Find where the given text appears and provide that cell's center as [X, Y] coordinate. 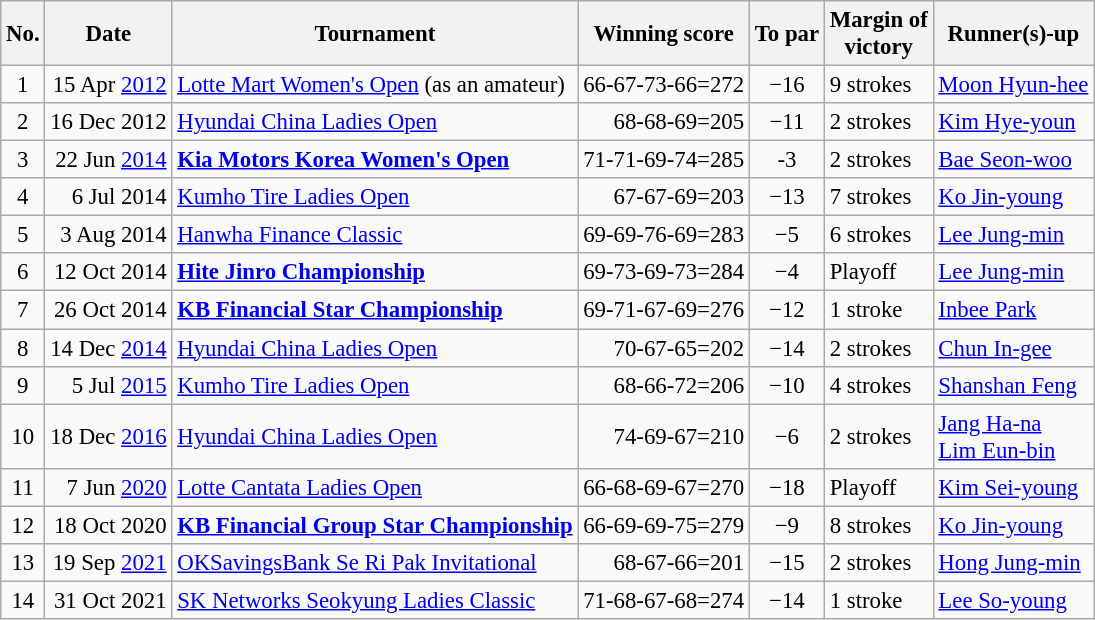
Margin ofvictory [878, 34]
4 [23, 197]
-3 [786, 160]
5 [23, 235]
Jang Ha-na Lim Eun-bin [1014, 436]
−5 [786, 235]
22 Jun 2014 [108, 160]
16 Dec 2012 [108, 122]
18 Oct 2020 [108, 525]
3 [23, 160]
Winning score [664, 34]
6 Jul 2014 [108, 197]
−10 [786, 385]
15 Apr 2012 [108, 85]
70-67-65=202 [664, 348]
13 [23, 563]
Chun In-gee [1014, 348]
1 [23, 85]
Kim Hye-youn [1014, 122]
−16 [786, 85]
69-69-76-69=283 [664, 235]
Lotte Mart Women's Open (as an amateur) [375, 85]
4 strokes [878, 385]
7 strokes [878, 197]
18 Dec 2016 [108, 436]
No. [23, 34]
7 [23, 310]
−11 [786, 122]
Shanshan Feng [1014, 385]
11 [23, 487]
12 Oct 2014 [108, 273]
68-68-69=205 [664, 122]
−4 [786, 273]
71-71-69-74=285 [664, 160]
12 [23, 525]
14 Dec 2014 [108, 348]
26 Oct 2014 [108, 310]
SK Networks Seokyung Ladies Classic [375, 600]
−12 [786, 310]
8 [23, 348]
KB Financial Group Star Championship [375, 525]
Hite Jinro Championship [375, 273]
19 Sep 2021 [108, 563]
6 [23, 273]
66-67-73-66=272 [664, 85]
31 Oct 2021 [108, 600]
OKSavingsBank Se Ri Pak Invitational [375, 563]
−9 [786, 525]
5 Jul 2015 [108, 385]
68-67-66=201 [664, 563]
Inbee Park [1014, 310]
71-68-67-68=274 [664, 600]
−6 [786, 436]
74-69-67=210 [664, 436]
2 [23, 122]
66-69-69-75=279 [664, 525]
69-73-69-73=284 [664, 273]
66-68-69-67=270 [664, 487]
6 strokes [878, 235]
Bae Seon-woo [1014, 160]
Runner(s)-up [1014, 34]
Hong Jung-min [1014, 563]
9 [23, 385]
Hanwha Finance Classic [375, 235]
67-67-69=203 [664, 197]
7 Jun 2020 [108, 487]
9 strokes [878, 85]
3 Aug 2014 [108, 235]
To par [786, 34]
−18 [786, 487]
KB Financial Star Championship [375, 310]
Kim Sei-young [1014, 487]
Moon Hyun-hee [1014, 85]
8 strokes [878, 525]
Lee So-young [1014, 600]
Lotte Cantata Ladies Open [375, 487]
Date [108, 34]
Kia Motors Korea Women's Open [375, 160]
68-66-72=206 [664, 385]
69-71-67-69=276 [664, 310]
−13 [786, 197]
Tournament [375, 34]
14 [23, 600]
−15 [786, 563]
10 [23, 436]
